Return [X, Y] of the center of cell containing provided text 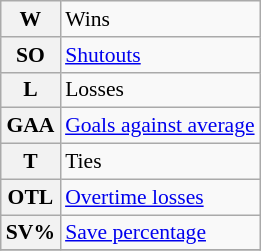
L [30, 90]
Save percentage [160, 233]
T [30, 162]
Ties [160, 162]
Losses [160, 90]
SV% [30, 233]
Goals against average [160, 126]
Shutouts [160, 55]
W [30, 19]
GAA [30, 126]
Overtime losses [160, 197]
SO [30, 55]
OTL [30, 197]
Wins [160, 19]
